Return the (X, Y) coordinate for the center point of the cell that contains the specified text.  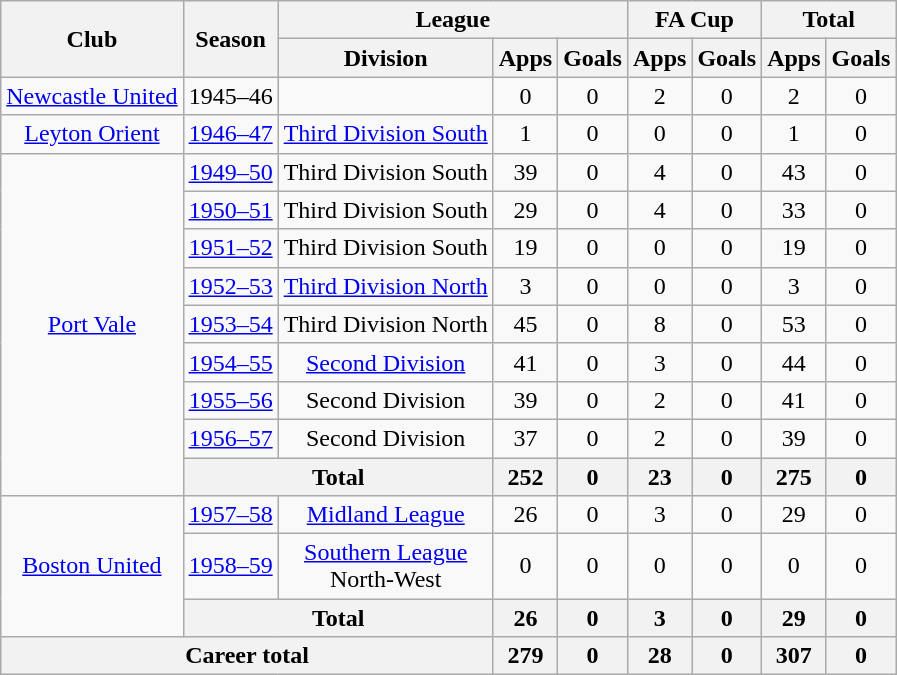
8 (659, 324)
Southern LeagueNorth-West (386, 566)
1951–52 (230, 248)
37 (525, 438)
Port Vale (92, 324)
1955–56 (230, 400)
1957–58 (230, 515)
Club (92, 39)
Newcastle United (92, 96)
1949–50 (230, 172)
307 (794, 656)
275 (794, 477)
279 (525, 656)
1958–59 (230, 566)
1953–54 (230, 324)
Midland League (386, 515)
33 (794, 210)
28 (659, 656)
44 (794, 362)
1946–47 (230, 134)
1956–57 (230, 438)
Leyton Orient (92, 134)
43 (794, 172)
1950–51 (230, 210)
1954–55 (230, 362)
FA Cup (694, 20)
23 (659, 477)
Division (386, 58)
League (452, 20)
53 (794, 324)
252 (525, 477)
Season (230, 39)
1945–46 (230, 96)
1952–53 (230, 286)
Boston United (92, 566)
45 (525, 324)
Career total (247, 656)
